Pinpoint the cell where the given text exists, returning its (X, Y) midpoint coordinate. 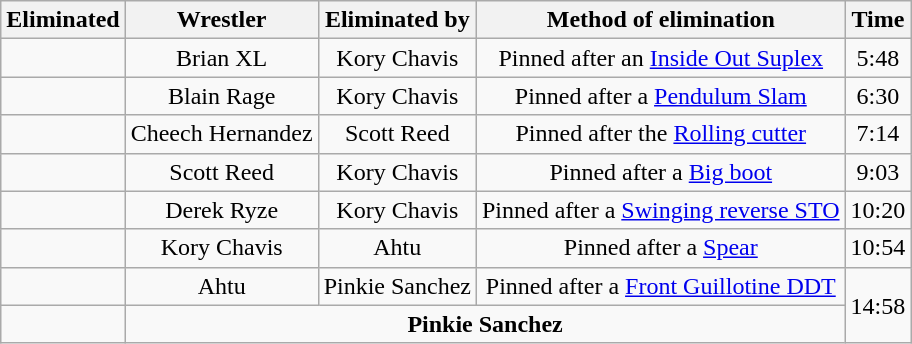
Pinned after an Inside Out Suplex (660, 58)
14:58 (878, 305)
6:30 (878, 96)
Pinned after a Big boot (660, 172)
7:14 (878, 134)
10:20 (878, 210)
10:54 (878, 248)
Time (878, 20)
Eliminated by (397, 20)
5:48 (878, 58)
Brian XL (222, 58)
Derek Ryze (222, 210)
Blain Rage (222, 96)
9:03 (878, 172)
Pinned after a Spear (660, 248)
Pinned after a Swinging reverse STO (660, 210)
Wrestler (222, 20)
Pinned after a Pendulum Slam (660, 96)
Method of elimination (660, 20)
Pinned after a Front Guillotine DDT (660, 286)
Eliminated (63, 20)
Pinned after the Rolling cutter (660, 134)
Cheech Hernandez (222, 134)
